Return the (x, y) coordinate for the center point of the cell that contains the specified text.  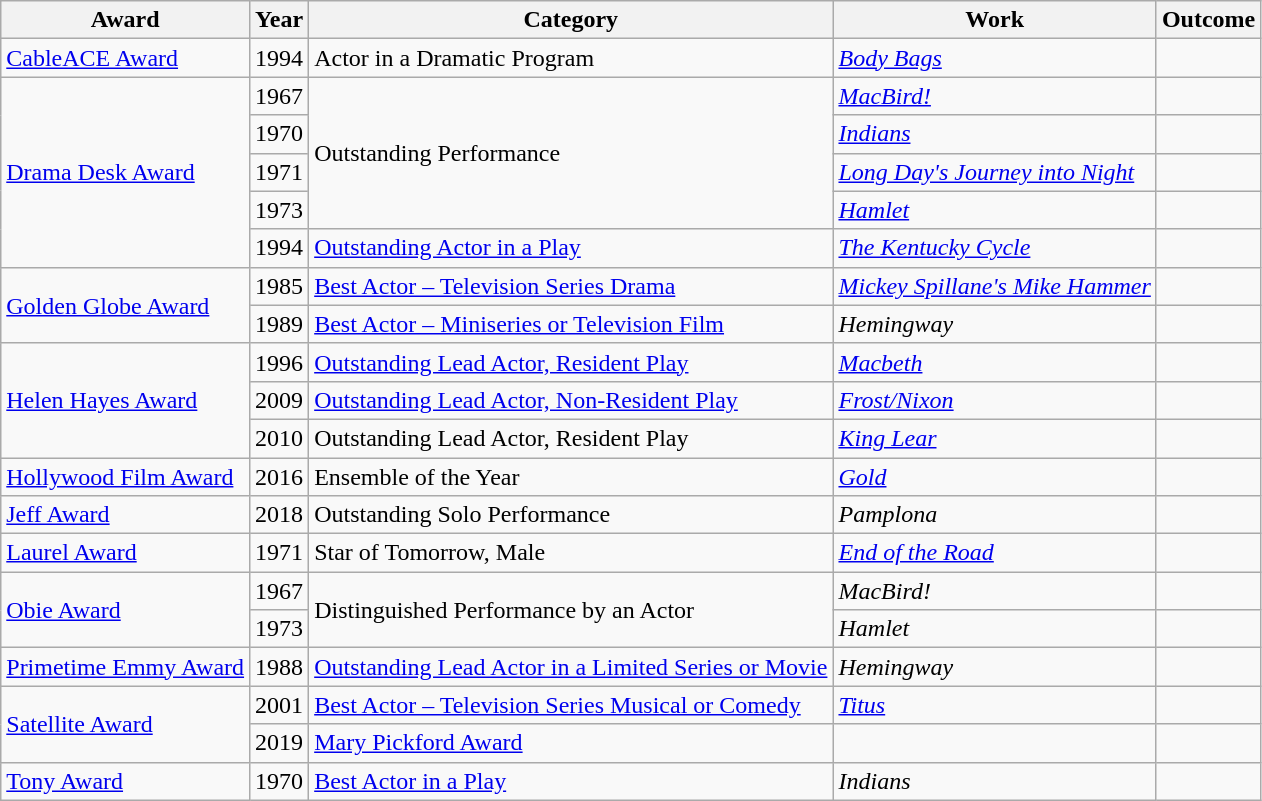
Ensemble of the Year (571, 477)
Outstanding Lead Actor in a Limited Series or Movie (571, 667)
Titus (994, 705)
2018 (280, 515)
2010 (280, 438)
Golden Globe Award (126, 305)
Gold (994, 477)
Distinguished Performance by an Actor (571, 610)
1989 (280, 324)
Laurel Award (126, 553)
The Kentucky Cycle (994, 248)
Work (994, 20)
2016 (280, 477)
Obie Award (126, 610)
Jeff Award (126, 515)
Helen Hayes Award (126, 400)
2019 (280, 743)
Mary Pickford Award (571, 743)
Actor in a Dramatic Program (571, 58)
1988 (280, 667)
Frost/Nixon (994, 400)
Best Actor – Miniseries or Television Film (571, 324)
Macbeth (994, 362)
2009 (280, 400)
Pamplona (994, 515)
Outcome (1208, 20)
Body Bags (994, 58)
Outstanding Solo Performance (571, 515)
End of the Road (994, 553)
Star of Tomorrow, Male (571, 553)
Long Day's Journey into Night (994, 172)
Satellite Award (126, 724)
Mickey Spillane's Mike Hammer (994, 286)
Outstanding Lead Actor, Non-Resident Play (571, 400)
Best Actor – Television Series Musical or Comedy (571, 705)
Outstanding Performance (571, 153)
Outstanding Actor in a Play (571, 248)
Hollywood Film Award (126, 477)
1985 (280, 286)
Tony Award (126, 781)
Best Actor – Television Series Drama (571, 286)
CableACE Award (126, 58)
Category (571, 20)
Drama Desk Award (126, 172)
Year (280, 20)
King Lear (994, 438)
Best Actor in a Play (571, 781)
1996 (280, 362)
Primetime Emmy Award (126, 667)
Award (126, 20)
2001 (280, 705)
